Identify which cell holds the provided text, then report its [X, Y] central coordinate. 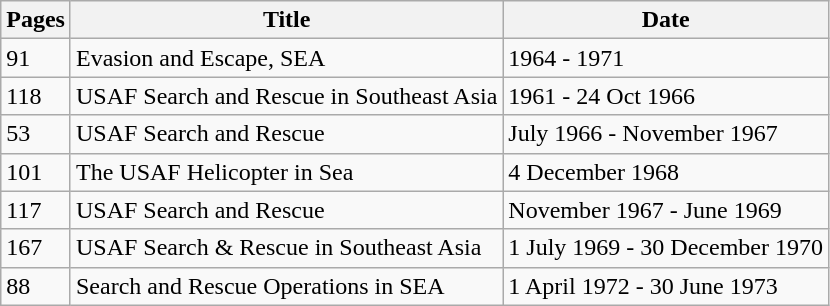
Evasion and Escape, SEA [286, 58]
1 April 1972 - 30 June 1973 [666, 286]
88 [36, 286]
November 1967 - June 1969 [666, 210]
Pages [36, 20]
USAF Search and Rescue in Southeast Asia [286, 96]
1961 - 24 Oct 1966 [666, 96]
Search and Rescue Operations in SEA [286, 286]
1964 - 1971 [666, 58]
USAF Search & Rescue in Southeast Asia [286, 248]
167 [36, 248]
Date [666, 20]
53 [36, 134]
117 [36, 210]
91 [36, 58]
July 1966 - November 1967 [666, 134]
Title [286, 20]
The USAF Helicopter in Sea [286, 172]
118 [36, 96]
101 [36, 172]
4 December 1968 [666, 172]
1 July 1969 - 30 December 1970 [666, 248]
